Find where the given text appears and provide that cell's center as (X, Y) coordinate. 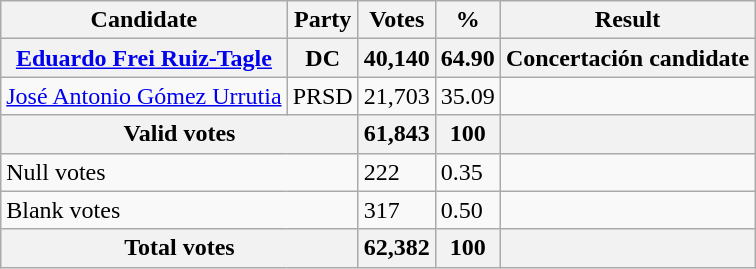
35.09 (468, 96)
Blank votes (180, 210)
PRSD (322, 96)
0.35 (468, 172)
61,843 (396, 134)
40,140 (396, 58)
Valid votes (180, 134)
José Antonio Gómez Urrutia (144, 96)
0.50 (468, 210)
Party (322, 20)
Null votes (180, 172)
62,382 (396, 248)
317 (396, 210)
Concertación candidate (627, 58)
Votes (396, 20)
% (468, 20)
Result (627, 20)
21,703 (396, 96)
Eduardo Frei Ruiz-Tagle (144, 58)
64.90 (468, 58)
DC (322, 58)
Candidate (144, 20)
222 (396, 172)
Total votes (180, 248)
